For the text-containing cell, return its midpoint in (X, Y) coordinate format. 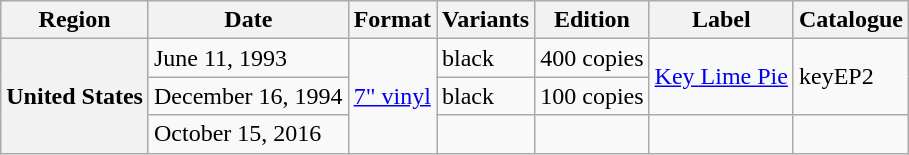
Date (248, 20)
Edition (592, 20)
7" vinyl (392, 96)
Catalogue (850, 20)
100 copies (592, 96)
October 15, 2016 (248, 134)
Variants (485, 20)
Key Lime Pie (721, 77)
keyEP2 (850, 77)
December 16, 1994 (248, 96)
Label (721, 20)
United States (75, 96)
Region (75, 20)
400 copies (592, 58)
Format (392, 20)
June 11, 1993 (248, 58)
